Identify which cell holds the provided text, then report its [x, y] central coordinate. 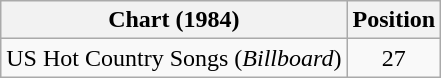
US Hot Country Songs (Billboard) [174, 58]
Position [394, 20]
27 [394, 58]
Chart (1984) [174, 20]
